Scan for the cell matching the given text and deliver its (X, Y) coordinate at center. 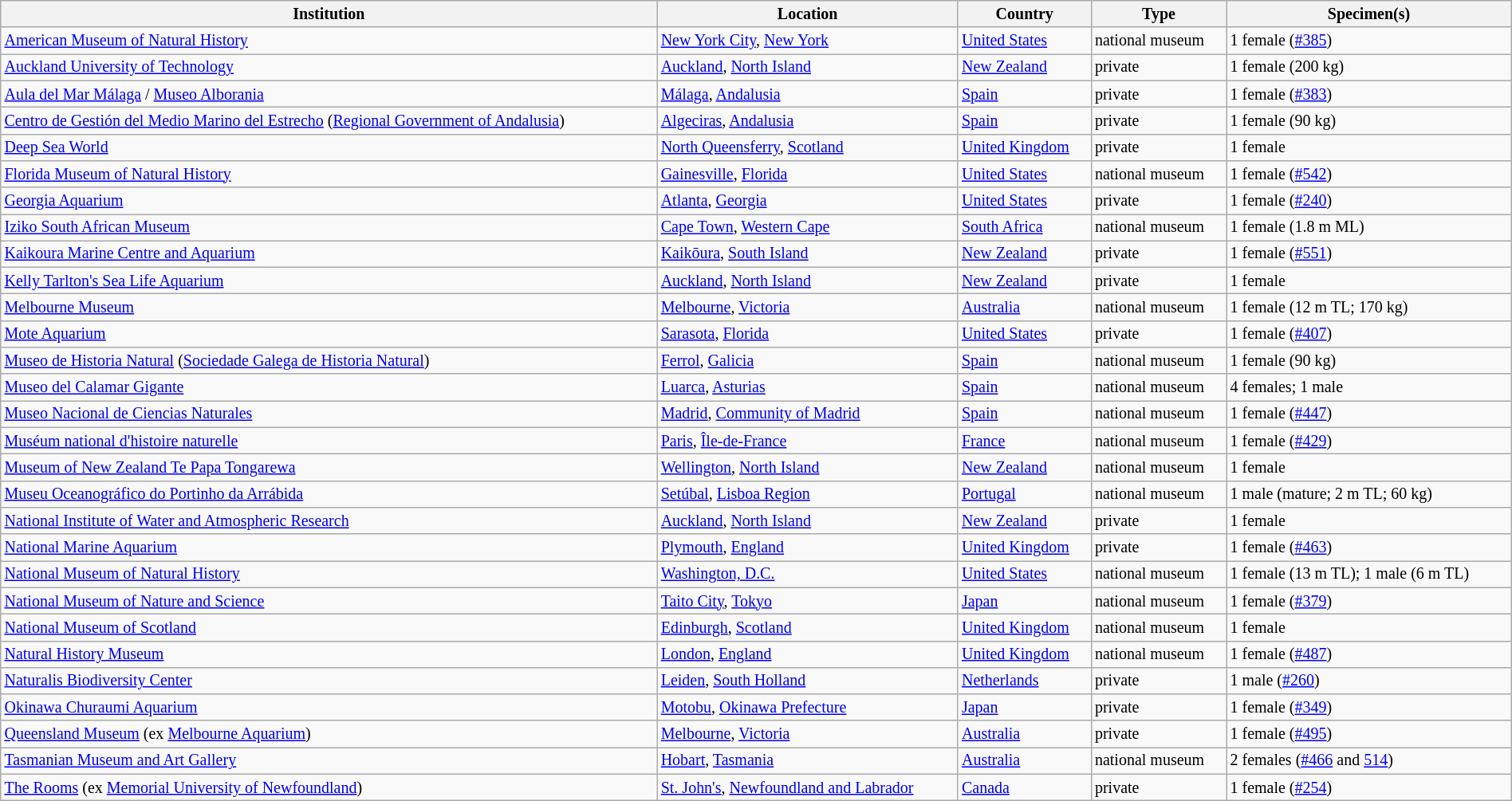
Institution (329, 14)
Kaikōura, South Island (807, 253)
Specimen(s) (1368, 14)
American Museum of Natural History (329, 41)
Madrid, Community of Madrid (807, 414)
Wellington, North Island (807, 467)
Florida Museum of Natural History (329, 174)
Georgia Aquarium (329, 201)
Cape Town, Western Cape (807, 228)
Atlanta, Georgia (807, 201)
South Africa (1024, 228)
1 female (#407) (1368, 335)
St. John's, Newfoundland and Labrador (807, 787)
Naturalis Biodiversity Center (329, 681)
National Museum of Nature and Science (329, 601)
Algeciras, Andalusia (807, 121)
Queensland Museum (ex Melbourne Aquarium) (329, 735)
1 female (#429) (1368, 442)
1 female (#447) (1368, 414)
1 female (1.8 m ML) (1368, 228)
1 female (#487) (1368, 654)
1 female (13 m TL); 1 male (6 m TL) (1368, 574)
New York City, New York (807, 41)
London, England (807, 654)
4 females; 1 male (1368, 387)
Auckland University of Technology (329, 67)
Location (807, 14)
1 female (#383) (1368, 94)
Museo del Calamar Gigante (329, 387)
Aula del Mar Málaga / Museo Alborania (329, 94)
Kelly Tarlton's Sea Life Aquarium (329, 281)
1 female (#379) (1368, 601)
1 female (#254) (1368, 787)
Kaikoura Marine Centre and Aquarium (329, 253)
1 female (#240) (1368, 201)
1 female (200 kg) (1368, 67)
1 female (#463) (1368, 547)
Málaga, Andalusia (807, 94)
Hobart, Tasmania (807, 760)
Muséum national d'histoire naturelle (329, 442)
Plymouth, England (807, 547)
National Museum of Natural History (329, 574)
1 male (#260) (1368, 681)
Type (1159, 14)
The Rooms (ex Memorial University of Newfoundland) (329, 787)
Luarca, Asturias (807, 387)
Iziko South African Museum (329, 228)
1 female (12 m TL; 170 kg) (1368, 308)
Paris, Île-de-France (807, 442)
Okinawa Churaumi Aquarium (329, 708)
Portugal (1024, 494)
Melbourne Museum (329, 308)
North Queensferry, Scotland (807, 147)
Canada (1024, 787)
Gainesville, Florida (807, 174)
Country (1024, 14)
Setúbal, Lisboa Region (807, 494)
National Museum of Scotland (329, 628)
Museum of New Zealand Te Papa Tongarewa (329, 467)
Museu Oceanográfico do Portinho da Arrábida (329, 494)
Ferrol, Galicia (807, 360)
Museo Nacional de Ciencias Naturales (329, 414)
Edinburgh, Scotland (807, 628)
Natural History Museum (329, 654)
Centro de Gestión del Medio Marino del Estrecho (Regional Government of Andalusia) (329, 121)
Museo de Historia Natural (Sociedade Galega de Historia Natural) (329, 360)
Taito City, Tokyo (807, 601)
National Marine Aquarium (329, 547)
2 females (#466 and 514) (1368, 760)
1 female (#349) (1368, 708)
Mote Aquarium (329, 335)
National Institute of Water and Atmospheric Research (329, 521)
Deep Sea World (329, 147)
France (1024, 442)
1 male (mature; 2 m TL; 60 kg) (1368, 494)
Motobu, Okinawa Prefecture (807, 708)
Leiden, South Holland (807, 681)
Sarasota, Florida (807, 335)
1 female (#495) (1368, 735)
1 female (#385) (1368, 41)
Washington, D.C. (807, 574)
1 female (#542) (1368, 174)
1 female (#551) (1368, 253)
Tasmanian Museum and Art Gallery (329, 760)
Netherlands (1024, 681)
